Find where the given text appears and provide that cell's center as [x, y] coordinate. 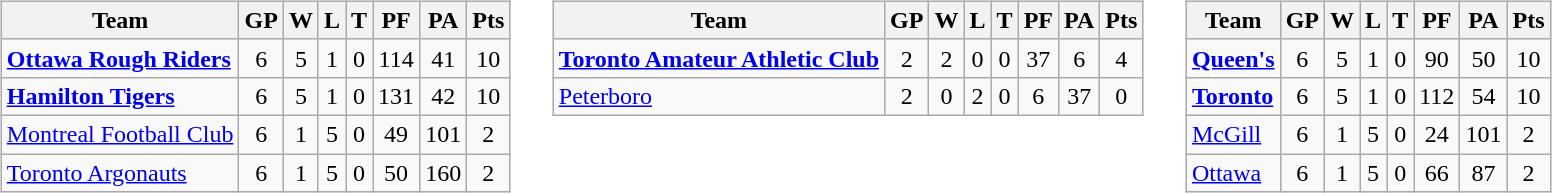
24 [1437, 134]
McGill [1233, 134]
Queen's [1233, 58]
87 [1484, 173]
Montreal Football Club [120, 134]
Hamilton Tigers [120, 96]
Toronto Amateur Athletic Club [718, 58]
49 [396, 134]
160 [444, 173]
114 [396, 58]
Toronto Argonauts [120, 173]
54 [1484, 96]
42 [444, 96]
Peterboro [718, 96]
Ottawa [1233, 173]
4 [1122, 58]
41 [444, 58]
112 [1437, 96]
90 [1437, 58]
Ottawa Rough Riders [120, 58]
131 [396, 96]
Toronto [1233, 96]
66 [1437, 173]
